Provide the (X, Y) coordinate of the cell's center where the given text is located.  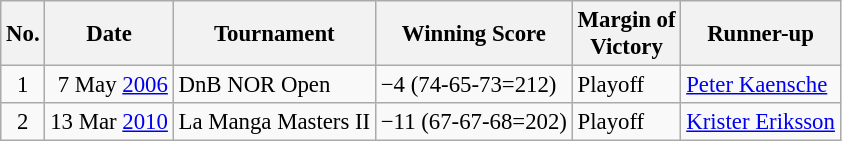
La Manga Masters II (274, 122)
7 May 2006 (109, 85)
Margin ofVictory (626, 34)
Date (109, 34)
DnB NOR Open (274, 85)
2 (23, 122)
Runner-up (760, 34)
−11 (67-67-68=202) (474, 122)
−4 (74-65-73=212) (474, 85)
1 (23, 85)
Tournament (274, 34)
No. (23, 34)
Winning Score (474, 34)
Krister Eriksson (760, 122)
13 Mar 2010 (109, 122)
Peter Kaensche (760, 85)
